Return the (X, Y) coordinate for the center point of the cell that contains the specified text.  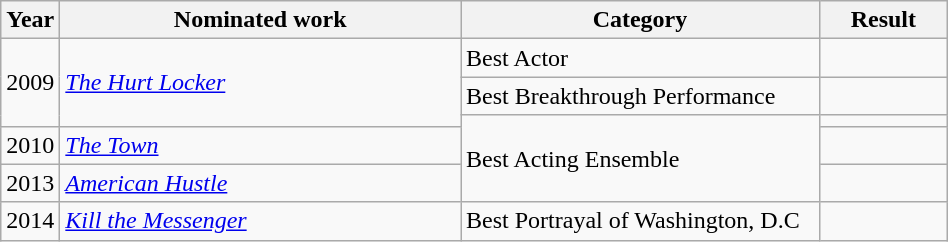
Year (30, 20)
Result (883, 20)
American Hustle (260, 183)
2013 (30, 183)
Nominated work (260, 20)
Category (640, 20)
2009 (30, 82)
The Town (260, 145)
The Hurt Locker (260, 82)
Best Actor (640, 58)
Kill the Messenger (260, 221)
2014 (30, 221)
2010 (30, 145)
Best Portrayal of Washington, D.C (640, 221)
Best Breakthrough Performance (640, 96)
Best Acting Ensemble (640, 158)
